Determine the (X, Y) coordinate at the center of the cell enclosing the given text.  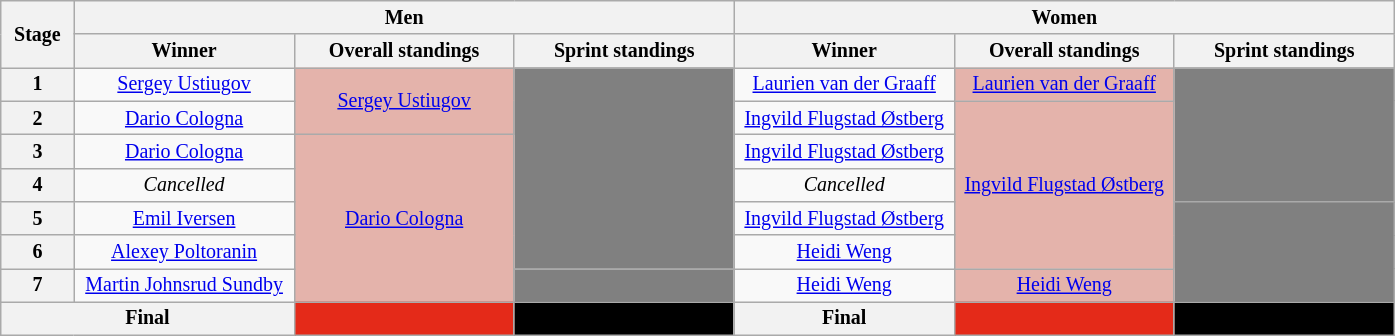
2 (38, 118)
Alexey Poltoranin (184, 252)
Women (1064, 18)
3 (38, 152)
Emil Iversen (184, 218)
1 (38, 84)
Stage (38, 34)
6 (38, 252)
Martin Johnsrud Sundby (184, 286)
Men (404, 18)
5 (38, 218)
7 (38, 286)
4 (38, 184)
